Find where the given text appears and provide that cell's center as [x, y] coordinate. 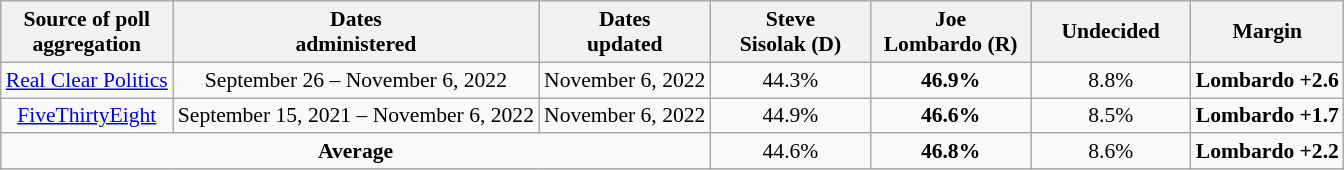
SteveSisolak (D) [790, 32]
8.6% [1111, 152]
Undecided [1111, 32]
Average [356, 152]
44.6% [790, 152]
Margin [1268, 32]
Lombardo +2.6 [1268, 80]
44.9% [790, 116]
Source of pollaggregation [87, 32]
Datesadministered [356, 32]
Lombardo +1.7 [1268, 116]
JoeLombardo (R) [951, 32]
44.3% [790, 80]
September 26 – November 6, 2022 [356, 80]
Datesupdated [624, 32]
46.8% [951, 152]
8.5% [1111, 116]
Lombardo +2.2 [1268, 152]
8.8% [1111, 80]
September 15, 2021 – November 6, 2022 [356, 116]
46.9% [951, 80]
FiveThirtyEight [87, 116]
Real Clear Politics [87, 80]
46.6% [951, 116]
